Output the [X, Y] coordinate of the center of the cell containing the given text.  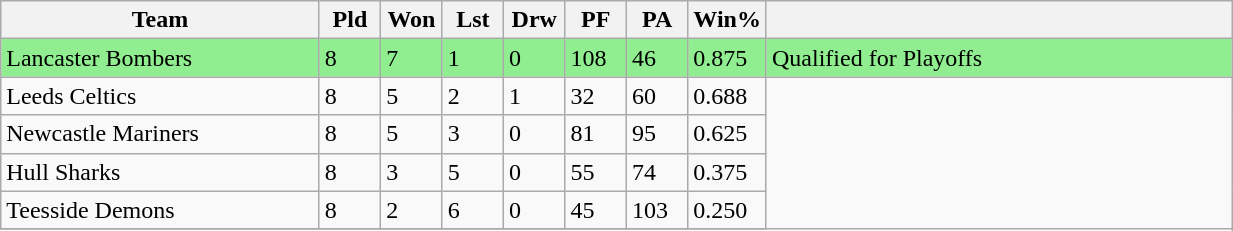
Won [412, 20]
PA [656, 20]
7 [412, 58]
74 [656, 172]
Newcastle Mariners [160, 134]
Lst [472, 20]
108 [596, 58]
103 [656, 210]
55 [596, 172]
Win% [728, 20]
Teesside Demons [160, 210]
0.625 [728, 134]
PF [596, 20]
Drw [534, 20]
81 [596, 134]
0.875 [728, 58]
6 [472, 210]
Leeds Celtics [160, 96]
Team [160, 20]
60 [656, 96]
95 [656, 134]
Qualified for Playoffs [998, 58]
Hull Sharks [160, 172]
0.375 [728, 172]
0.250 [728, 210]
46 [656, 58]
0.688 [728, 96]
32 [596, 96]
Pld [350, 20]
Lancaster Bombers [160, 58]
45 [596, 210]
